Extract the [X, Y] coordinate from the center of the cell holding the provided text.  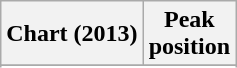
Chart (2013) [72, 34]
Peakposition [189, 34]
